Return the (X, Y) coordinate for the center point of the cell that contains the specified text.  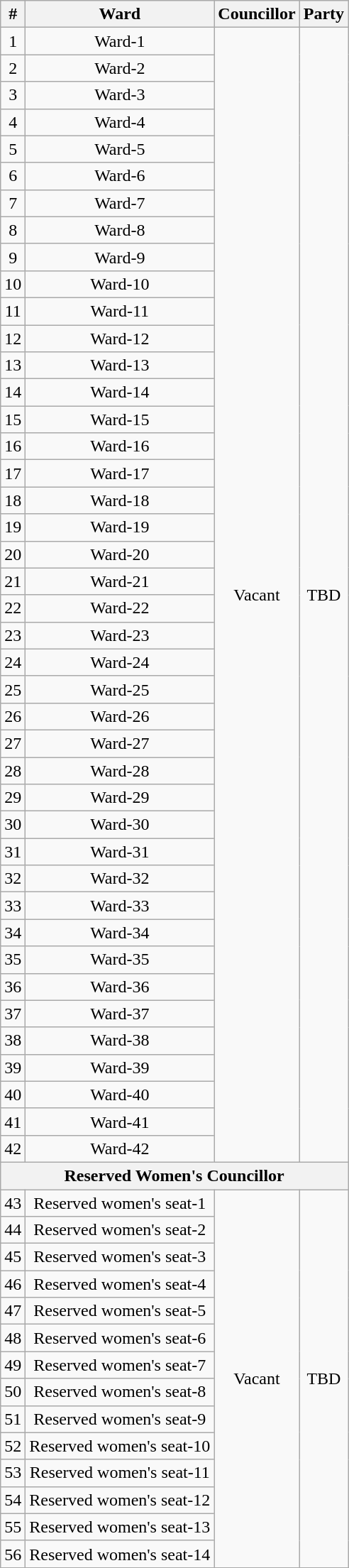
Ward-10 (120, 284)
Ward-8 (120, 230)
22 (13, 608)
39 (13, 1068)
42 (13, 1148)
31 (13, 852)
34 (13, 933)
Ward-14 (120, 393)
Reserved women's seat-5 (120, 1311)
3 (13, 95)
14 (13, 393)
44 (13, 1230)
Ward-18 (120, 500)
Ward-16 (120, 446)
Ward-40 (120, 1095)
38 (13, 1041)
Reserved women's seat-10 (120, 1446)
Ward-13 (120, 366)
Ward-33 (120, 906)
Ward-32 (120, 879)
Ward-11 (120, 311)
4 (13, 122)
5 (13, 149)
Ward-23 (120, 635)
53 (13, 1473)
37 (13, 1014)
18 (13, 500)
32 (13, 879)
54 (13, 1500)
25 (13, 689)
Reserved women's seat-13 (120, 1527)
21 (13, 581)
Ward-37 (120, 1014)
Reserved women's seat-12 (120, 1500)
Ward-29 (120, 798)
Ward-15 (120, 420)
47 (13, 1311)
12 (13, 339)
Ward-9 (120, 257)
19 (13, 527)
51 (13, 1419)
15 (13, 420)
Ward-20 (120, 554)
33 (13, 906)
9 (13, 257)
50 (13, 1392)
Reserved women's seat-2 (120, 1230)
Reserved women's seat-6 (120, 1338)
Ward-17 (120, 473)
52 (13, 1446)
8 (13, 230)
Ward-19 (120, 527)
46 (13, 1284)
20 (13, 554)
Reserved women's seat-11 (120, 1473)
# (13, 14)
Ward-21 (120, 581)
Ward-31 (120, 852)
Ward-30 (120, 825)
Ward-4 (120, 122)
35 (13, 960)
Reserved women's seat-14 (120, 1554)
13 (13, 366)
Ward-22 (120, 608)
Reserved women's seat-1 (120, 1203)
Ward-38 (120, 1041)
Reserved women's seat-7 (120, 1365)
28 (13, 770)
Reserved women's seat-3 (120, 1257)
Ward-3 (120, 95)
Ward-12 (120, 339)
Ward-39 (120, 1068)
11 (13, 311)
Reserved women's seat-4 (120, 1284)
Reserved women's seat-8 (120, 1392)
7 (13, 203)
Ward-5 (120, 149)
2 (13, 68)
Ward-25 (120, 689)
10 (13, 284)
Reserved Women's Councillor (174, 1175)
Reserved women's seat-9 (120, 1419)
24 (13, 662)
48 (13, 1338)
Ward-34 (120, 933)
Ward-42 (120, 1148)
Ward-26 (120, 716)
49 (13, 1365)
1 (13, 41)
29 (13, 798)
Ward-27 (120, 743)
Ward-28 (120, 770)
Ward (120, 14)
Ward-24 (120, 662)
43 (13, 1203)
Ward-41 (120, 1122)
16 (13, 446)
Ward-35 (120, 960)
41 (13, 1122)
Ward-36 (120, 987)
Councillor (257, 14)
55 (13, 1527)
17 (13, 473)
26 (13, 716)
Party (323, 14)
Ward-2 (120, 68)
6 (13, 176)
27 (13, 743)
Ward-6 (120, 176)
36 (13, 987)
Ward-7 (120, 203)
56 (13, 1554)
30 (13, 825)
45 (13, 1257)
23 (13, 635)
Ward-1 (120, 41)
40 (13, 1095)
